Detect which cell encompasses the target text, then output its (x, y) center coordinate. 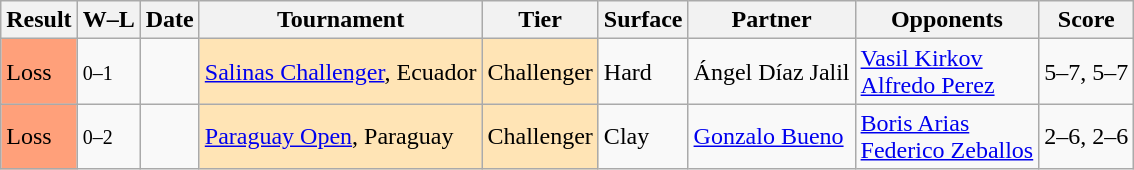
Surface (643, 20)
W–L (108, 20)
Boris Arias Federico Zeballos (947, 136)
Result (39, 20)
Ángel Díaz Jalil (772, 72)
0–1 (108, 72)
Date (170, 20)
2–6, 2–6 (1086, 136)
Paraguay Open, Paraguay (340, 136)
Clay (643, 136)
Tier (540, 20)
0–2 (108, 136)
Partner (772, 20)
Opponents (947, 20)
5–7, 5–7 (1086, 72)
Hard (643, 72)
Score (1086, 20)
Salinas Challenger, Ecuador (340, 72)
Vasil Kirkov Alfredo Perez (947, 72)
Tournament (340, 20)
Gonzalo Bueno (772, 136)
